For the text-containing cell, return its midpoint in (x, y) coordinate format. 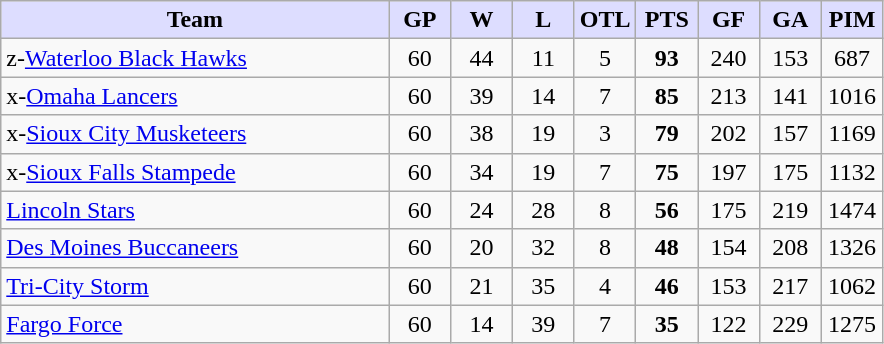
56 (667, 210)
93 (667, 58)
44 (482, 58)
157 (790, 134)
687 (852, 58)
1169 (852, 134)
3 (605, 134)
21 (482, 286)
5 (605, 58)
202 (729, 134)
213 (729, 96)
48 (667, 248)
219 (790, 210)
141 (790, 96)
38 (482, 134)
Des Moines Buccaneers (195, 248)
1016 (852, 96)
x-Sioux City Musketeers (195, 134)
24 (482, 210)
20 (482, 248)
GP (420, 20)
x-Sioux Falls Stampede (195, 172)
1132 (852, 172)
122 (729, 324)
Lincoln Stars (195, 210)
PIM (852, 20)
32 (543, 248)
229 (790, 324)
1474 (852, 210)
4 (605, 286)
z-Waterloo Black Hawks (195, 58)
79 (667, 134)
11 (543, 58)
75 (667, 172)
GA (790, 20)
Team (195, 20)
240 (729, 58)
OTL (605, 20)
Fargo Force (195, 324)
217 (790, 286)
1062 (852, 286)
28 (543, 210)
GF (729, 20)
PTS (667, 20)
208 (790, 248)
1275 (852, 324)
34 (482, 172)
W (482, 20)
1326 (852, 248)
Tri-City Storm (195, 286)
197 (729, 172)
46 (667, 286)
154 (729, 248)
x-Omaha Lancers (195, 96)
85 (667, 96)
L (543, 20)
